Scan for the cell matching the given text and deliver its (X, Y) coordinate at center. 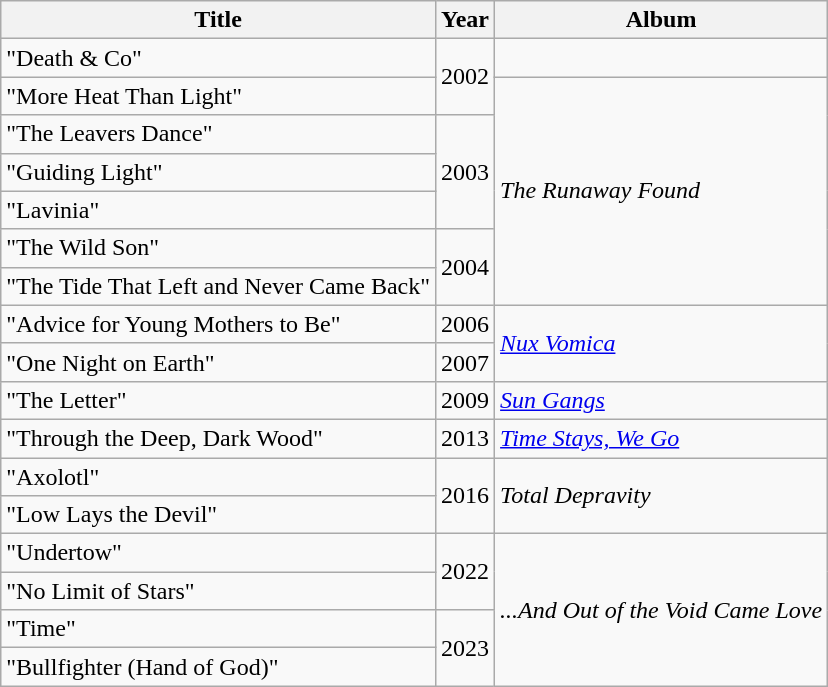
2004 (466, 267)
"The Tide That Left and Never Came Back" (218, 286)
"The Leavers Dance" (218, 134)
2002 (466, 77)
Album (662, 20)
"Axolotl" (218, 477)
Nux Vomica (662, 343)
"Low Lays the Devil" (218, 515)
2009 (466, 400)
The Runaway Found (662, 191)
Sun Gangs (662, 400)
"The Letter" (218, 400)
...And Out of the Void Came Love (662, 610)
Time Stays, We Go (662, 438)
2003 (466, 172)
"One Night on Earth" (218, 362)
2023 (466, 648)
2006 (466, 324)
"No Limit of Stars" (218, 591)
"The Wild Son" (218, 248)
"Guiding Light" (218, 172)
2016 (466, 496)
"Bullfighter (Hand of God)" (218, 667)
"Through the Deep, Dark Wood" (218, 438)
"Undertow" (218, 553)
"Lavinia" (218, 210)
"Time" (218, 629)
"Advice for Young Mothers to Be" (218, 324)
Year (466, 20)
2007 (466, 362)
2013 (466, 438)
2022 (466, 572)
"Death & Co" (218, 58)
"More Heat Than Light" (218, 96)
Total Depravity (662, 496)
Title (218, 20)
